Locate the cell with the specified text and output its [x, y] center coordinate. 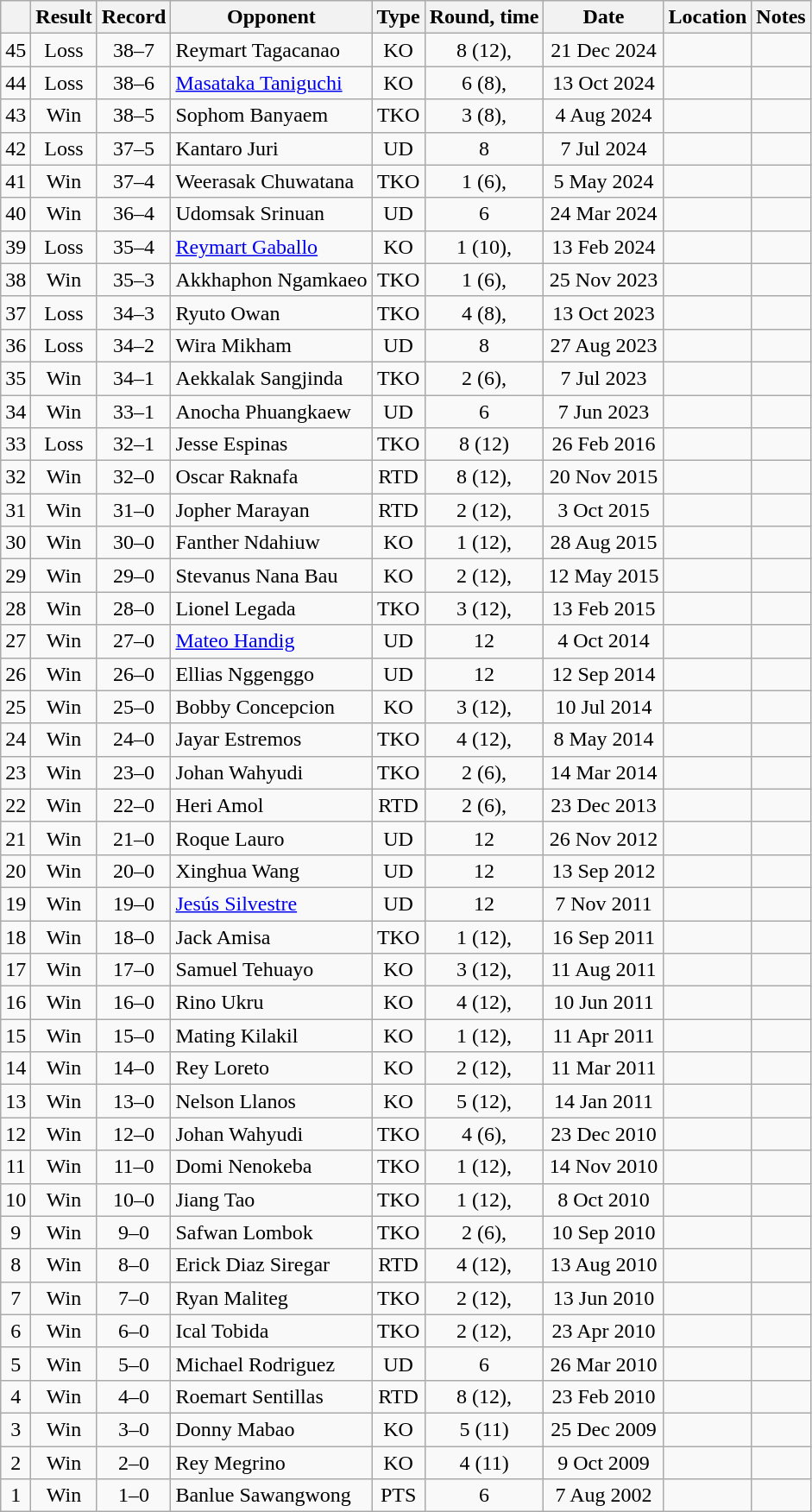
28 Aug 2015 [604, 543]
19 [16, 904]
18 [16, 936]
23 Feb 2010 [604, 1396]
14 Nov 2010 [604, 1167]
13 Oct 2023 [604, 312]
Jopher Marayan [271, 510]
Masataka Taniguchi [271, 83]
12 May 2015 [604, 576]
16 Sep 2011 [604, 936]
4 (6), [484, 1134]
23 Dec 2013 [604, 805]
32 [16, 477]
26 [16, 674]
1–0 [134, 1496]
36–4 [134, 214]
Samuel Tehuayo [271, 970]
25–0 [134, 707]
PTS [399, 1496]
13 Sep 2012 [604, 871]
30 [16, 543]
14 Jan 2011 [604, 1101]
Donny Mabao [271, 1429]
Record [134, 17]
34 [16, 412]
23 Dec 2010 [604, 1134]
11 [16, 1167]
Reymart Tagacanao [271, 50]
31–0 [134, 510]
15–0 [134, 1036]
1 [16, 1496]
7–0 [134, 1298]
Banlue Sawangwong [271, 1496]
17–0 [134, 970]
10 [16, 1200]
44 [16, 83]
Michael Rodriguez [271, 1364]
32–0 [134, 477]
4 (8), [484, 312]
30–0 [134, 543]
11 Apr 2011 [604, 1036]
24 Mar 2024 [604, 214]
12–0 [134, 1134]
32–1 [134, 444]
26 Feb 2016 [604, 444]
26–0 [134, 674]
Type [399, 17]
2 [16, 1463]
3 (8), [484, 116]
Rey Loreto [271, 1068]
9 [16, 1232]
16 [16, 1003]
38–6 [134, 83]
9 Oct 2009 [604, 1463]
4 [16, 1396]
Oscar Raknafa [271, 477]
Aekkalak Sangjinda [271, 378]
Jesse Espinas [271, 444]
35 [16, 378]
Opponent [271, 17]
Wira Mikham [271, 345]
3 Oct 2015 [604, 510]
10 Jun 2011 [604, 1003]
23 Apr 2010 [604, 1331]
Kantaro Juri [271, 148]
7 Aug 2002 [604, 1496]
11–0 [134, 1167]
25 [16, 707]
Ellias Nggenggo [271, 674]
5 (12), [484, 1101]
Safwan Lombok [271, 1232]
20 [16, 871]
1 (10), [484, 247]
Bobby Concepcion [271, 707]
Mating Kilakil [271, 1036]
22–0 [134, 805]
25 Dec 2009 [604, 1429]
4 Aug 2024 [604, 116]
34–3 [134, 312]
Lionel Legada [271, 608]
5 (11) [484, 1429]
27 Aug 2023 [604, 345]
7 Jul 2023 [604, 378]
24 [16, 740]
12 Sep 2014 [604, 674]
8–0 [134, 1265]
13 [16, 1101]
7 Jul 2024 [604, 148]
4 (11) [484, 1463]
21–0 [134, 838]
27–0 [134, 641]
26 Nov 2012 [604, 838]
11 Mar 2011 [604, 1068]
35–4 [134, 247]
Jiang Tao [271, 1200]
43 [16, 116]
Anocha Phuangkaew [271, 412]
Fanther Ndahiuw [271, 543]
Nelson Llanos [271, 1101]
29–0 [134, 576]
28 [16, 608]
Round, time [484, 17]
Erick Diaz Siregar [271, 1265]
11 Aug 2011 [604, 970]
2–0 [134, 1463]
8 May 2014 [604, 740]
21 [16, 838]
20 Nov 2015 [604, 477]
3–0 [134, 1429]
35–3 [134, 280]
Weerasak Chuwatana [271, 181]
14–0 [134, 1068]
9–0 [134, 1232]
Rey Megrino [271, 1463]
13–0 [134, 1101]
Ryan Maliteg [271, 1298]
23 [16, 772]
10–0 [134, 1200]
Location [708, 17]
24–0 [134, 740]
8 Oct 2010 [604, 1200]
42 [16, 148]
10 Sep 2010 [604, 1232]
13 Oct 2024 [604, 83]
5 May 2024 [604, 181]
Reymart Gaballo [271, 247]
Xinghua Wang [271, 871]
Domi Nenokeba [271, 1167]
5 [16, 1364]
Ical Tobida [271, 1331]
5–0 [134, 1364]
27 [16, 641]
Akkhaphon Ngamkaeo [271, 280]
22 [16, 805]
17 [16, 970]
18–0 [134, 936]
38–7 [134, 50]
33–1 [134, 412]
7 Nov 2011 [604, 904]
14 [16, 1068]
33 [16, 444]
25 Nov 2023 [604, 280]
7 [16, 1298]
Sophom Banyaem [271, 116]
10 Jul 2014 [604, 707]
13 Jun 2010 [604, 1298]
13 Feb 2015 [604, 608]
21 Dec 2024 [604, 50]
36 [16, 345]
Mateo Handig [271, 641]
Roemart Sentillas [271, 1396]
20–0 [134, 871]
14 Mar 2014 [604, 772]
37–4 [134, 181]
Jayar Estremos [271, 740]
Stevanus Nana Bau [271, 576]
7 Jun 2023 [604, 412]
6 (8), [484, 83]
19–0 [134, 904]
31 [16, 510]
45 [16, 50]
16–0 [134, 1003]
6–0 [134, 1331]
Notes [781, 17]
3 [16, 1429]
41 [16, 181]
15 [16, 1036]
37–5 [134, 148]
28–0 [134, 608]
13 Feb 2024 [604, 247]
Ryuto Owan [271, 312]
Udomsak Srinuan [271, 214]
4–0 [134, 1396]
Heri Amol [271, 805]
38 [16, 280]
8 (12) [484, 444]
Jesús Silvestre [271, 904]
23–0 [134, 772]
4 Oct 2014 [604, 641]
29 [16, 576]
38–5 [134, 116]
34–2 [134, 345]
39 [16, 247]
Date [604, 17]
Jack Amisa [271, 936]
Result [64, 17]
Roque Lauro [271, 838]
40 [16, 214]
34–1 [134, 378]
13 Aug 2010 [604, 1265]
37 [16, 312]
Rino Ukru [271, 1003]
26 Mar 2010 [604, 1364]
